For the text-containing cell, return its midpoint in [x, y] coordinate format. 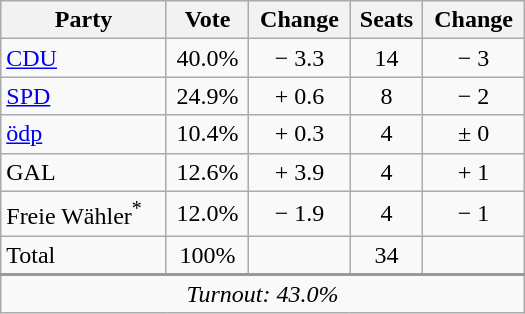
GAL [84, 172]
Total [84, 256]
± 0 [474, 134]
+ 0.6 [300, 96]
+ 3.9 [300, 172]
Turnout: 43.0% [263, 294]
8 [386, 96]
− 3.3 [300, 58]
SPD [84, 96]
+ 0.3 [300, 134]
ödp [84, 134]
Freie Wähler* [84, 214]
40.0% [207, 58]
Seats [386, 20]
Party [84, 20]
− 3 [474, 58]
− 1 [474, 214]
− 2 [474, 96]
14 [386, 58]
Vote [207, 20]
10.4% [207, 134]
− 1.9 [300, 214]
12.6% [207, 172]
CDU [84, 58]
100% [207, 256]
12.0% [207, 214]
24.9% [207, 96]
34 [386, 256]
+ 1 [474, 172]
